Provide the (x, y) coordinate of the cell's center where the given text is located.  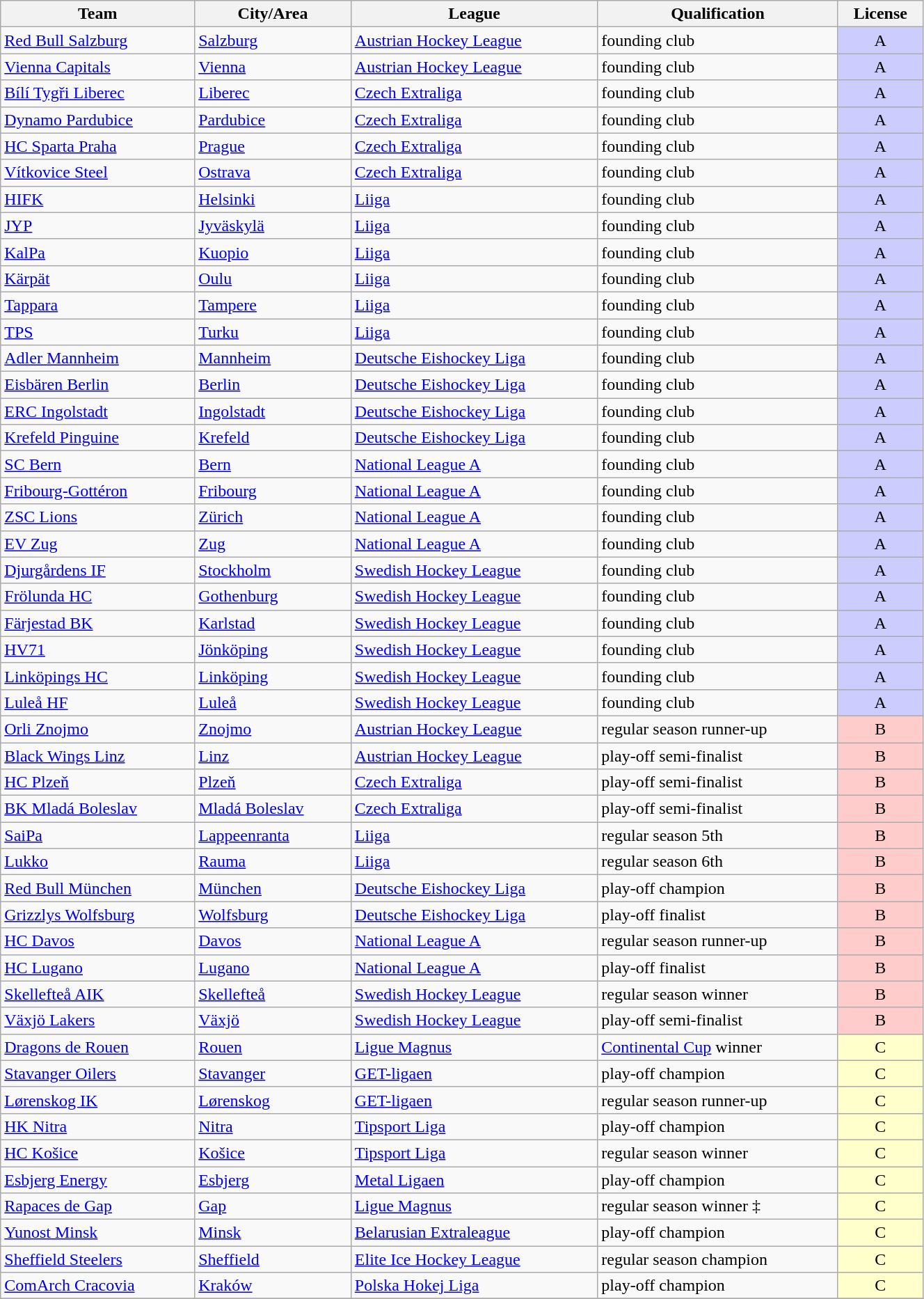
Krefeld (273, 438)
Jyväskylä (273, 226)
League (475, 14)
Minsk (273, 1233)
BK Mladá Boleslav (97, 809)
Orli Znojmo (97, 729)
Salzburg (273, 40)
ERC Ingolstadt (97, 411)
ComArch Cracovia (97, 1286)
Luleå (273, 702)
Red Bull München (97, 888)
Oulu (273, 278)
Grizzlys Wolfsburg (97, 915)
Prague (273, 146)
Znojmo (273, 729)
Ingolstadt (273, 411)
Dynamo Pardubice (97, 120)
EV Zug (97, 544)
HC Plzeň (97, 782)
Kuopio (273, 252)
Linköpings HC (97, 676)
Luleå HF (97, 702)
Polska Hokej Liga (475, 1286)
Lappeenranta (273, 835)
Esbjerg Energy (97, 1180)
HV71 (97, 649)
Skellefteå AIK (97, 994)
Nitra (273, 1126)
Rauma (273, 862)
Lukko (97, 862)
HIFK (97, 199)
Lørenskog (273, 1100)
HC Košice (97, 1153)
regular season 6th (718, 862)
License (880, 14)
SC Bern (97, 464)
Sheffield Steelers (97, 1259)
Gothenburg (273, 597)
Skellefteå (273, 994)
Jönköping (273, 649)
Belarusian Extraleague (475, 1233)
Vienna Capitals (97, 67)
Kraków (273, 1286)
Mladá Boleslav (273, 809)
JYP (97, 226)
Dragons de Rouen (97, 1047)
Liberec (273, 93)
Zürich (273, 517)
Berlin (273, 385)
regular season 5th (718, 835)
Rapaces de Gap (97, 1206)
Red Bull Salzburg (97, 40)
Gap (273, 1206)
Esbjerg (273, 1180)
Stavanger (273, 1073)
KalPa (97, 252)
HC Sparta Praha (97, 146)
Pardubice (273, 120)
Elite Ice Hockey League (475, 1259)
Linköping (273, 676)
Ostrava (273, 173)
regular season winner ‡ (718, 1206)
Eisbären Berlin (97, 385)
City/Area (273, 14)
Vítkovice Steel (97, 173)
Lugano (273, 968)
Linz (273, 755)
Bern (273, 464)
Plzeň (273, 782)
Tampere (273, 305)
Frölunda HC (97, 597)
Växjö (273, 1021)
Helsinki (273, 199)
Yunost Minsk (97, 1233)
Davos (273, 941)
Stavanger Oilers (97, 1073)
Košice (273, 1153)
Zug (273, 544)
Karlstad (273, 623)
TPS (97, 332)
Krefeld Pinguine (97, 438)
Turku (273, 332)
ZSC Lions (97, 517)
regular season champion (718, 1259)
Mannheim (273, 359)
Black Wings Linz (97, 755)
HC Davos (97, 941)
Vienna (273, 67)
Adler Mannheim (97, 359)
Lørenskog IK (97, 1100)
Fribourg-Gottéron (97, 491)
Metal Ligaen (475, 1180)
Växjö Lakers (97, 1021)
Qualification (718, 14)
Rouen (273, 1047)
Wolfsburg (273, 915)
Stockholm (273, 570)
Färjestad BK (97, 623)
Continental Cup winner (718, 1047)
Djurgårdens IF (97, 570)
SaiPa (97, 835)
Bílí Tygři Liberec (97, 93)
Tappara (97, 305)
Sheffield (273, 1259)
Kärpät (97, 278)
München (273, 888)
HK Nitra (97, 1126)
Team (97, 14)
Fribourg (273, 491)
HC Lugano (97, 968)
